Pinpoint the cell where the given text exists, returning its [X, Y] midpoint coordinate. 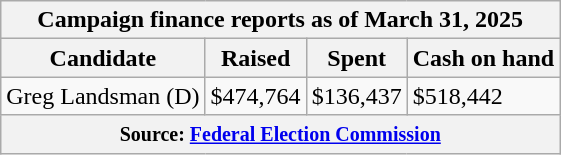
Spent [356, 58]
Greg Landsman (D) [103, 96]
Cash on hand [483, 58]
Candidate [103, 58]
$518,442 [483, 96]
Source: Federal Election Commission [280, 134]
$136,437 [356, 96]
Campaign finance reports as of March 31, 2025 [280, 20]
$474,764 [256, 96]
Raised [256, 58]
